Capture the cell that displays the provided text and extract its (x, y) central coordinate. 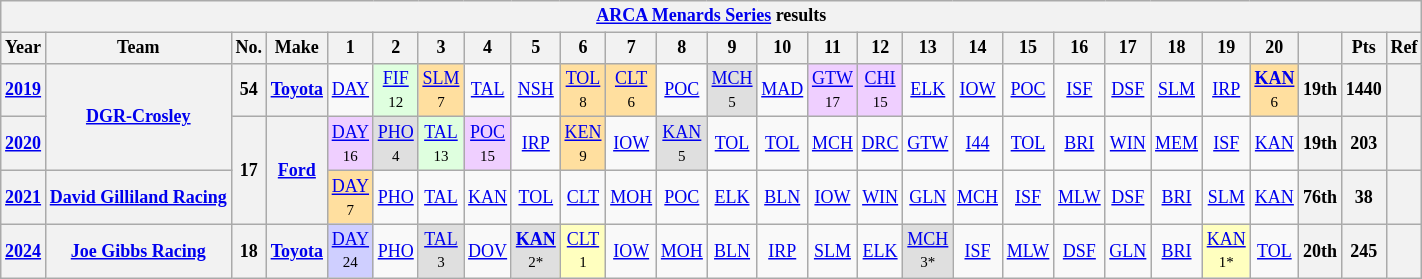
14 (978, 48)
Make (296, 48)
15 (1028, 48)
DAY7 (350, 197)
KAN5 (682, 144)
16 (1080, 48)
TOL8 (583, 90)
11 (833, 48)
MCH5 (732, 90)
DOV (488, 251)
I44 (978, 144)
TAL3 (441, 251)
SLM7 (441, 90)
KAN6 (1274, 90)
MCH3* (928, 251)
13 (928, 48)
1440 (1364, 90)
DRC (880, 144)
NSH (536, 90)
No. (248, 48)
KAN1* (1226, 251)
2019 (24, 90)
2021 (24, 197)
CLT (583, 197)
20th (1320, 251)
2020 (24, 144)
3 (441, 48)
38 (1364, 197)
KAN2* (536, 251)
10 (782, 48)
Pts (1364, 48)
8 (682, 48)
FIF12 (396, 90)
David Gilliland Racing (138, 197)
CHI15 (880, 90)
MAD (782, 90)
Ford (296, 170)
DAY16 (350, 144)
245 (1364, 251)
6 (583, 48)
9 (732, 48)
5 (536, 48)
54 (248, 90)
TAL13 (441, 144)
POC15 (488, 144)
2 (396, 48)
ARCA Menards Series results (712, 16)
2024 (24, 251)
KEN9 (583, 144)
DAY24 (350, 251)
PHO4 (396, 144)
1 (350, 48)
DGR-Crosley (138, 116)
4 (488, 48)
Joe Gibbs Racing (138, 251)
12 (880, 48)
GTW17 (833, 90)
Year (24, 48)
GTW (928, 144)
Ref (1404, 48)
DAY (350, 90)
CLT1 (583, 251)
CLT6 (632, 90)
MEM (1177, 144)
Team (138, 48)
20 (1274, 48)
7 (632, 48)
203 (1364, 144)
76th (1320, 197)
19 (1226, 48)
